Provide the [X, Y] coordinate of the cell's center where the given text is located.  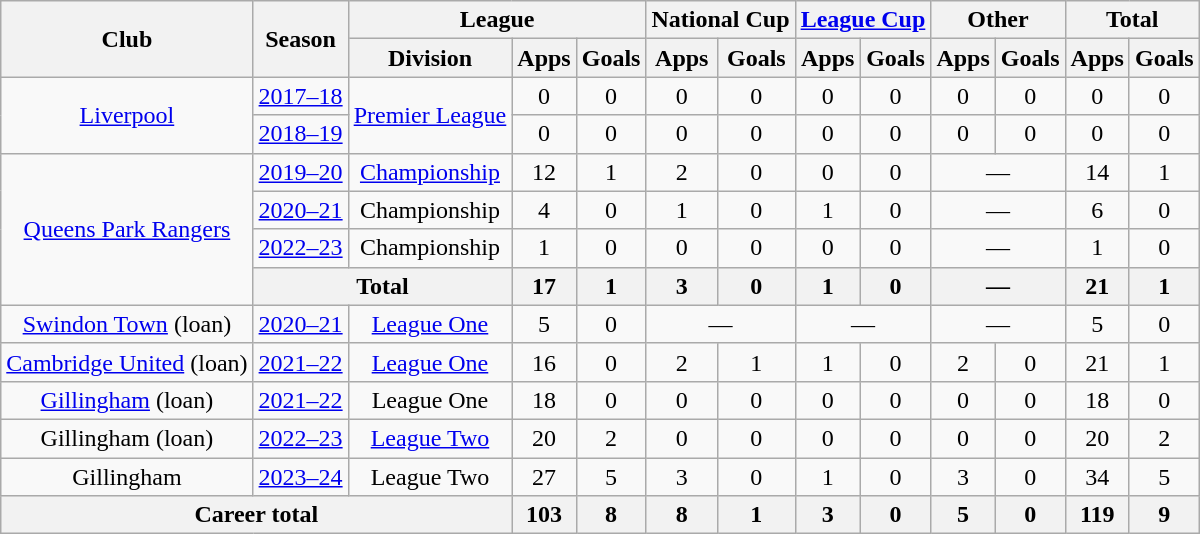
Liverpool [127, 115]
Swindon Town (loan) [127, 324]
103 [544, 515]
119 [1097, 515]
9 [1164, 515]
34 [1097, 477]
2023–24 [300, 477]
Season [300, 39]
14 [1097, 172]
2017–18 [300, 96]
Career total [256, 515]
Cambridge United (loan) [127, 362]
Division [430, 58]
2019–20 [300, 172]
Gillingham [127, 477]
4 [544, 210]
Other [998, 20]
16 [544, 362]
Premier League [430, 115]
National Cup [720, 20]
17 [544, 286]
Club [127, 39]
6 [1097, 210]
12 [544, 172]
Queens Park Rangers [127, 229]
2018–19 [300, 134]
League [497, 20]
League Cup [863, 20]
27 [544, 477]
